Detect which cell encompasses the target text, then output its [X, Y] center coordinate. 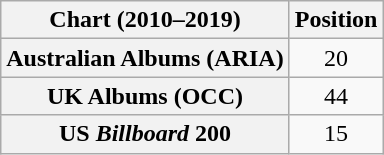
UK Albums (OCC) [145, 96]
Australian Albums (ARIA) [145, 58]
44 [336, 96]
Position [336, 20]
20 [336, 58]
15 [336, 134]
US Billboard 200 [145, 134]
Chart (2010–2019) [145, 20]
